For the text-containing cell, return its midpoint in [x, y] coordinate format. 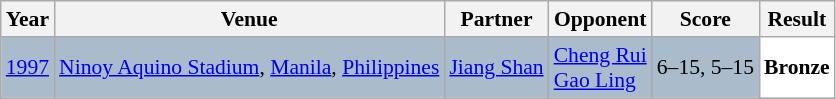
Opponent [600, 19]
Venue [249, 19]
Result [797, 19]
Score [706, 19]
Bronze [797, 68]
Ninoy Aquino Stadium, Manila, Philippines [249, 68]
1997 [28, 68]
Jiang Shan [496, 68]
6–15, 5–15 [706, 68]
Year [28, 19]
Cheng Rui Gao Ling [600, 68]
Partner [496, 19]
